Pinpoint the cell where the given text exists, returning its (X, Y) midpoint coordinate. 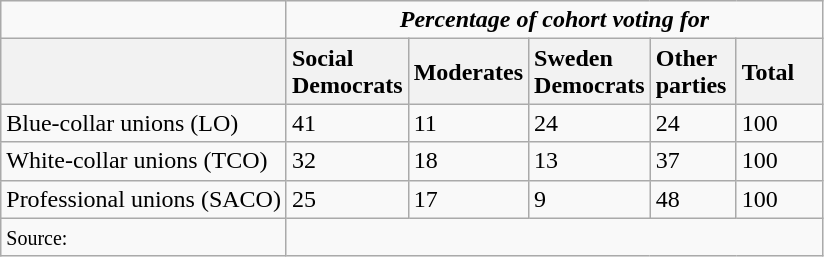
Blue-collar unions (LO) (144, 123)
17 (468, 199)
41 (347, 123)
11 (468, 123)
48 (693, 199)
Moderates (468, 72)
Percentage of cohort voting for (554, 20)
25 (347, 199)
Source: (144, 237)
32 (347, 161)
White-collar unions (TCO) (144, 161)
37 (693, 161)
9 (590, 199)
Other parties (693, 72)
13 (590, 161)
Social Democrats (347, 72)
18 (468, 161)
Professional unions (SACO) (144, 199)
Total (779, 72)
Sweden Democrats (590, 72)
